Find where the given text appears and provide that cell's center as (x, y) coordinate. 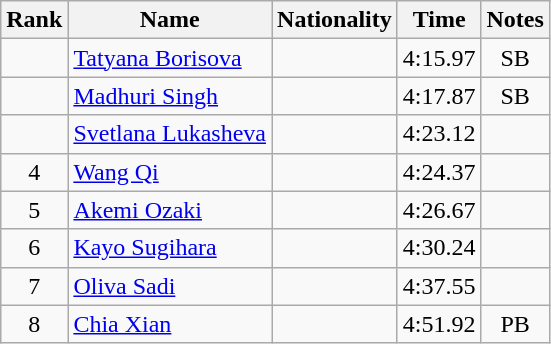
Notes (515, 20)
4 (34, 172)
4:17.87 (439, 96)
Madhuri Singh (170, 96)
Oliva Sadi (170, 286)
PB (515, 324)
Akemi Ozaki (170, 210)
Nationality (335, 20)
4:37.55 (439, 286)
Kayo Sugihara (170, 248)
Wang Qi (170, 172)
4:23.12 (439, 134)
Time (439, 20)
7 (34, 286)
8 (34, 324)
4:15.97 (439, 58)
4:26.67 (439, 210)
Name (170, 20)
6 (34, 248)
Tatyana Borisova (170, 58)
5 (34, 210)
Rank (34, 20)
4:51.92 (439, 324)
Svetlana Lukasheva (170, 134)
4:24.37 (439, 172)
4:30.24 (439, 248)
Chia Xian (170, 324)
